Return (X, Y) of the center of cell containing provided text 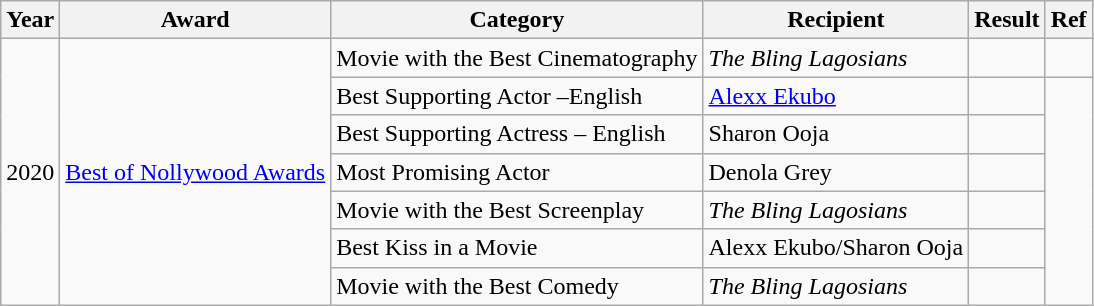
Most Promising Actor (517, 172)
Best Kiss in a Movie (517, 248)
Year (30, 20)
Alexx Ekubo (836, 96)
Award (196, 20)
Sharon Ooja (836, 134)
Best Supporting Actress – English (517, 134)
Ref (1068, 20)
Movie with the Best Screenplay (517, 210)
Denola Grey (836, 172)
Best Supporting Actor –English (517, 96)
Best of Nollywood Awards (196, 172)
Movie with the Best Comedy (517, 286)
2020 (30, 172)
Category (517, 20)
Alexx Ekubo/Sharon Ooja (836, 248)
Result (1007, 20)
Recipient (836, 20)
Movie with the Best Cinematography (517, 58)
